Output the [X, Y] coordinate of the center of the cell containing the given text.  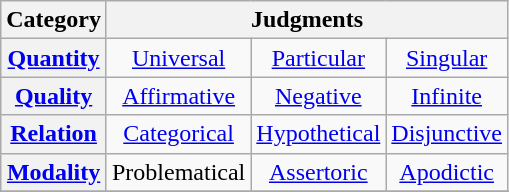
Universal [178, 58]
Affirmative [178, 96]
Apodictic [447, 172]
Problematical [178, 172]
Particular [318, 58]
Hypothetical [318, 134]
Quality [54, 96]
Category [54, 20]
Judgments [306, 20]
Categorical [178, 134]
Quantity [54, 58]
Assertoric [318, 172]
Relation [54, 134]
Negative [318, 96]
Infinite [447, 96]
Disjunctive [447, 134]
Modality [54, 172]
Singular [447, 58]
